Output the [X, Y] coordinate of the center of the cell containing the given text.  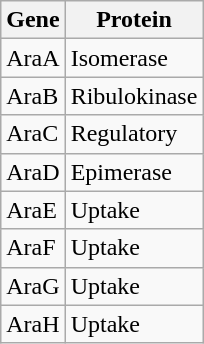
Isomerase [134, 58]
AraF [33, 248]
AraE [33, 210]
Gene [33, 20]
AraB [33, 96]
AraH [33, 324]
Ribulokinase [134, 96]
Epimerase [134, 172]
Regulatory [134, 134]
AraC [33, 134]
AraA [33, 58]
AraD [33, 172]
AraG [33, 286]
Protein [134, 20]
